Extract the (X, Y) coordinate from the center of the cell holding the provided text.  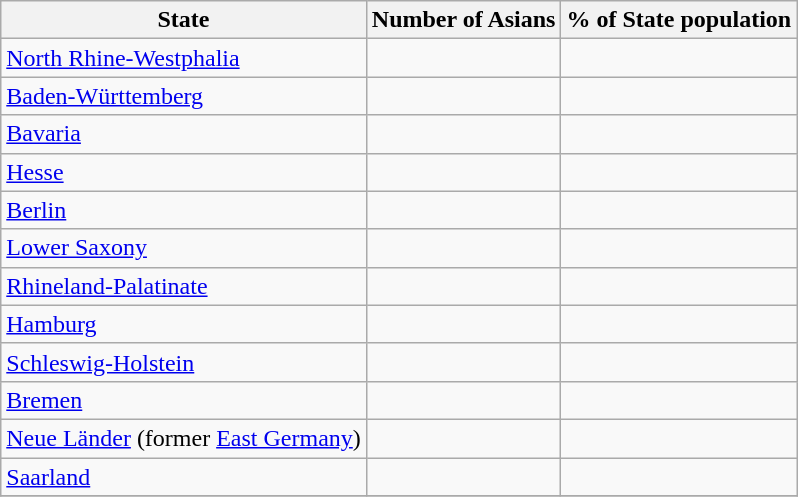
State (184, 20)
Hesse (184, 172)
Saarland (184, 477)
Lower Saxony (184, 248)
Number of Asians (464, 20)
Hamburg (184, 324)
Bavaria (184, 134)
Schleswig-Holstein (184, 362)
Berlin (184, 210)
Rhineland-Palatinate (184, 286)
Bremen (184, 400)
Baden-Württemberg (184, 96)
% of State population (679, 20)
North Rhine-Westphalia (184, 58)
Neue Länder (former East Germany) (184, 438)
